For the text-containing cell, return its midpoint in [X, Y] coordinate format. 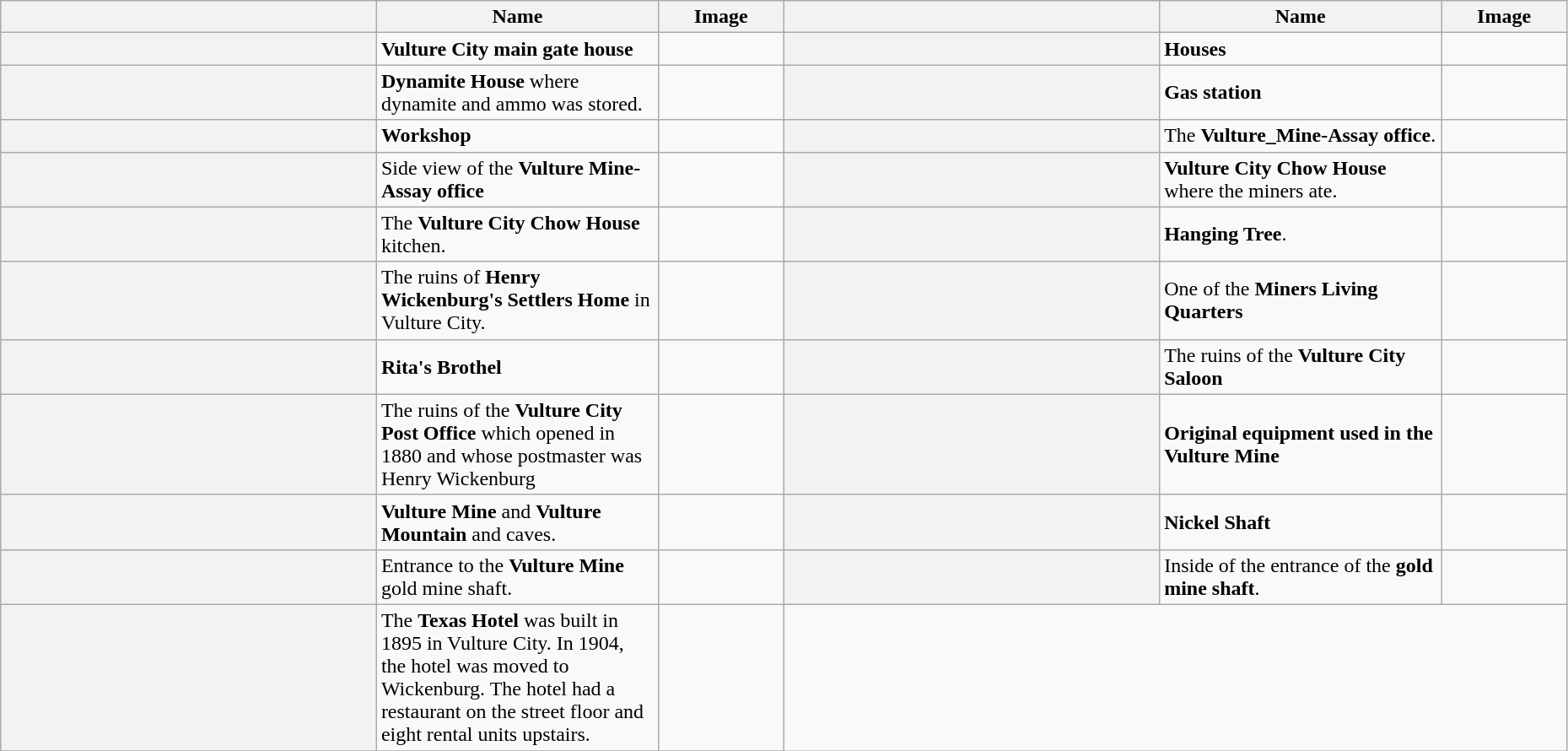
Gas station [1301, 93]
Rita's Brothel [517, 366]
Entrance to the Vulture Mine gold mine shaft. [517, 577]
Vulture City Chow House where the miners ate. [1301, 179]
Workshop [517, 136]
Hanging Tree. [1301, 235]
Dynamite House where dynamite and ammo was stored. [517, 93]
Side view of the Vulture Mine-Assay office [517, 179]
The ruins of the Vulture City Saloon [1301, 366]
Vulture Mine and Vulture Mountain and caves. [517, 521]
The ruins of the Vulture City Post Office which opened in 1880 and whose postmaster was Henry Wickenburg [517, 444]
Inside of the entrance of the gold mine shaft. [1301, 577]
Houses [1301, 49]
The Vulture_Mine-Assay office. [1301, 136]
The ruins of Henry Wickenburg's Settlers Home in Vulture City. [517, 300]
The Vulture City Chow House kitchen. [517, 235]
Original equipment used in the Vulture Mine [1301, 444]
One of the Miners Living Quarters [1301, 300]
Vulture City main gate house [517, 49]
Nickel Shaft [1301, 521]
